Find where the given text appears and provide that cell's center as (X, Y) coordinate. 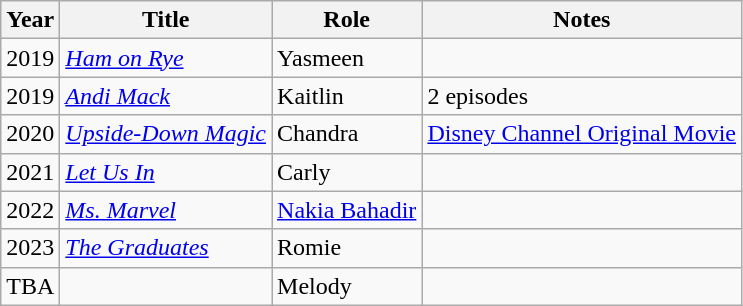
2021 (30, 172)
Chandra (347, 134)
Upside-Down Magic (166, 134)
Yasmeen (347, 58)
Ms. Marvel (166, 210)
Role (347, 20)
Kaitlin (347, 96)
Nakia Bahadir (347, 210)
Andi Mack (166, 96)
Title (166, 20)
TBA (30, 286)
Romie (347, 248)
Let Us In (166, 172)
2 episodes (582, 96)
2020 (30, 134)
Disney Channel Original Movie (582, 134)
Carly (347, 172)
2022 (30, 210)
Notes (582, 20)
Melody (347, 286)
The Graduates (166, 248)
2023 (30, 248)
Ham on Rye (166, 58)
Year (30, 20)
